Return [X, Y] of the center of cell containing provided text 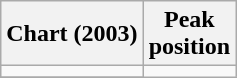
Peakposition [189, 34]
Chart (2003) [72, 34]
